Extract the (x, y) coordinate from the center of the cell holding the provided text.  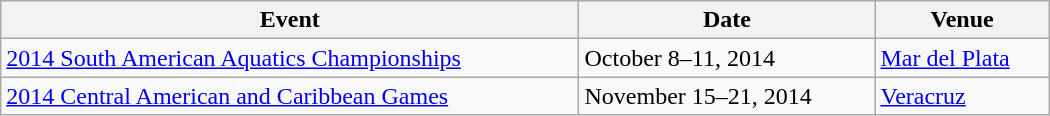
Venue (962, 20)
November 15–21, 2014 (727, 96)
2014 Central American and Caribbean Games (290, 96)
Date (727, 20)
October 8–11, 2014 (727, 58)
Event (290, 20)
Mar del Plata (962, 58)
2014 South American Aquatics Championships (290, 58)
Veracruz (962, 96)
